Determine the [x, y] coordinate at the center of the cell enclosing the given text.  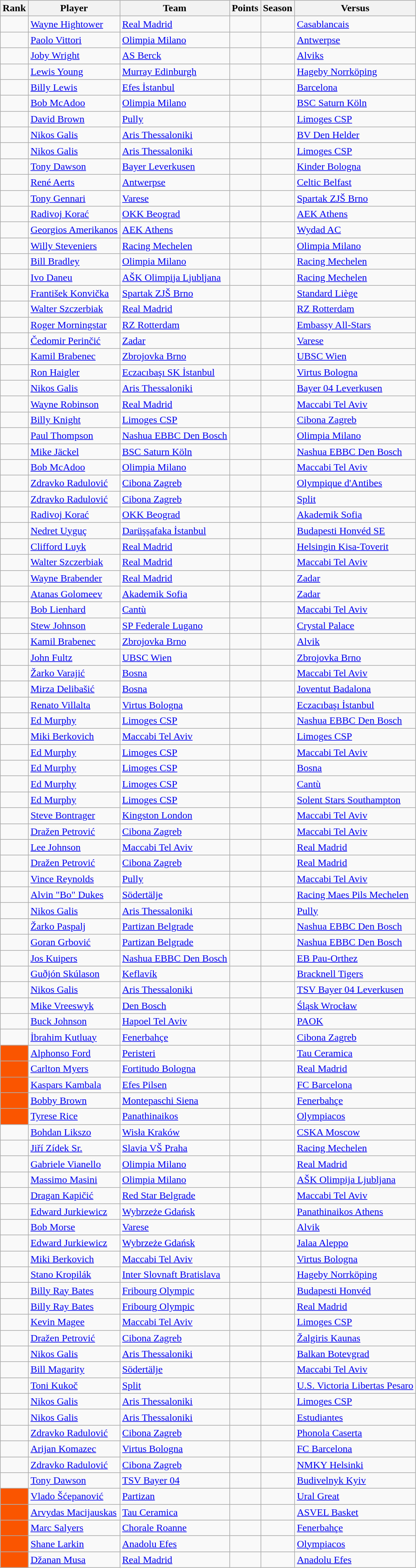
Panathinaikos [175, 1116]
Guðjón Skúlason [74, 974]
Stano Kropilák [74, 1275]
Joby Wright [74, 56]
Wayne Robinson [74, 404]
Rank [14, 8]
Balkan Botevgrad [355, 1354]
Carlton Myers [74, 1069]
Bracknell Tigers [355, 974]
Red Star Belgrade [175, 1195]
Shane Larkin [74, 1544]
Phonola Caserta [355, 1433]
Paolo Vittori [74, 40]
Partizan [175, 1496]
Gabriele Vianello [74, 1164]
Tony Gennari [74, 198]
Žarko Paspalj [74, 926]
Ron Haigler [74, 372]
Steve Bontrager [74, 816]
Vlado Šćepanović [74, 1496]
František Konvička [74, 293]
Montepaschi Siena [175, 1101]
ASVEL Basket [355, 1512]
Panathinaikos Athens [355, 1212]
Žalgiris Kaunas [355, 1338]
Mike Jäckel [74, 451]
Hapoel Tel Aviv [175, 1021]
Willy Steveniers [74, 246]
Budapesti Honvéd [355, 1291]
Wydad AC [355, 230]
Inter Slovnaft Bratislava [175, 1275]
Barcelona [355, 87]
Versus [355, 8]
Paul Thompson [74, 435]
Bayer Leverkusen [175, 166]
Toni Kukoč [74, 1385]
Bill Magarity [74, 1370]
Kinder Bologna [355, 166]
René Aerts [74, 182]
Bobby Brown [74, 1101]
Vince Reynolds [74, 879]
Efes Pilsen [175, 1085]
Slavia VŠ Praha [175, 1148]
Mirza Delibašić [74, 689]
Roger Morningstar [74, 325]
Lee Johnson [74, 847]
Śląsk Wrocław [355, 1006]
Marc Salyers [74, 1528]
Alvin "Bo" Dukes [74, 895]
Budapesti Honvéd SE [355, 531]
Arijan Komazec [74, 1449]
PAOK [355, 1021]
Tyrese Rice [74, 1116]
Eczacıbaşı SK İstanbul [175, 372]
Efes İstanbul [175, 87]
İbrahim Kutluay [74, 1037]
Jiří Zídek Sr. [74, 1148]
Murray Edinburgh [175, 72]
Žarko Varajić [74, 673]
Celtic Belfast [355, 182]
Jos Kuipers [74, 958]
Massimo Masini [74, 1180]
Atanas Golomeev [74, 594]
Lewis Young [74, 72]
Billy Lewis [74, 87]
Renato Villalta [74, 705]
Alviks [355, 56]
Kaspars Kambala [74, 1085]
Billy Knight [74, 420]
Crystal Palace [355, 626]
CSKA Moscow [355, 1132]
Standard Liège [355, 293]
TSV Bayer 04 Leverkusen [355, 990]
Solent Stars Southampton [355, 800]
Eczacıbaşı İstanbul [355, 705]
Bob Morse [74, 1227]
Ural Great [355, 1496]
Joventut Badalona [355, 689]
Bob Lienhard [74, 610]
Stew Johnson [74, 626]
Wayne Hightower [74, 24]
Džanan Musa [74, 1560]
Kingston London [175, 816]
Ivo Daneu [74, 277]
Budivelnyk Kyiv [355, 1481]
Player [74, 8]
Alphonso Ford [74, 1053]
Nedret Uyguç [74, 531]
Keflavík [175, 974]
Helsingin Kisa-Toverit [355, 547]
Mike Vreeswyk [74, 1006]
Team [175, 8]
Den Bosch [175, 1006]
Bohdan Likszo [74, 1132]
U.S. Victoria Libertas Pesaro [355, 1385]
Clifford Luyk [74, 547]
Bayer 04 Leverkusen [355, 388]
Fortitudo Bologna [175, 1069]
Wayne Brabender [74, 578]
Jalaa Aleppo [355, 1243]
Buck Johnson [74, 1021]
Goran Grbović [74, 942]
Casablancais [355, 24]
AS Berck [175, 56]
Georgios Amerikanos [74, 230]
Dragan Kapičić [74, 1195]
NMKY Helsinki [355, 1464]
Season [278, 8]
BV Den Helder [355, 135]
SP Federale Lugano [175, 626]
EB Pau-Orthez [355, 958]
Arvydas Macijauskas [74, 1512]
David Brown [74, 119]
Racing Maes Pils Mechelen [355, 895]
Čedomir Perinčić [74, 341]
TSV Bayer 04 [175, 1481]
Estudiantes [355, 1417]
Points [245, 8]
Peristeri [175, 1053]
Darüşşafaka İstanbul [175, 531]
Wisła Kraków [175, 1132]
Kevin Magee [74, 1322]
John Fultz [74, 657]
Olympique d'Antibes [355, 483]
Chorale Roanne [175, 1528]
Bill Bradley [74, 262]
Embassy All-Stars [355, 325]
